Search for the cell housing the specified text and yield its [x, y] center coordinate. 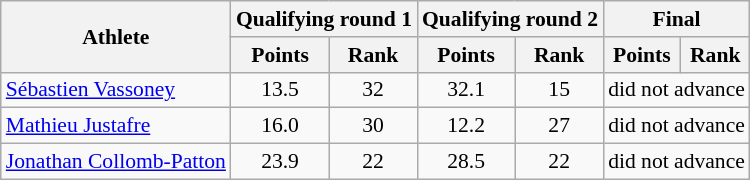
23.9 [280, 162]
Sébastien Vassoney [116, 90]
30 [373, 126]
Jonathan Collomb-Patton [116, 162]
Mathieu Justafre [116, 126]
13.5 [280, 90]
15 [559, 90]
Final [676, 19]
Qualifying round 1 [324, 19]
27 [559, 126]
32 [373, 90]
Qualifying round 2 [510, 19]
12.2 [466, 126]
16.0 [280, 126]
32.1 [466, 90]
28.5 [466, 162]
Athlete [116, 36]
